From the cell containing the given text, extract its center point as (X, Y) coordinate. 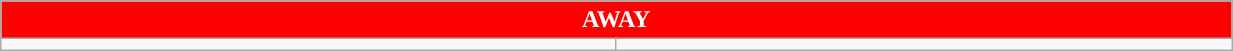
AWAY (616, 20)
